Determine the (x, y) coordinate at the center of the cell enclosing the given text.  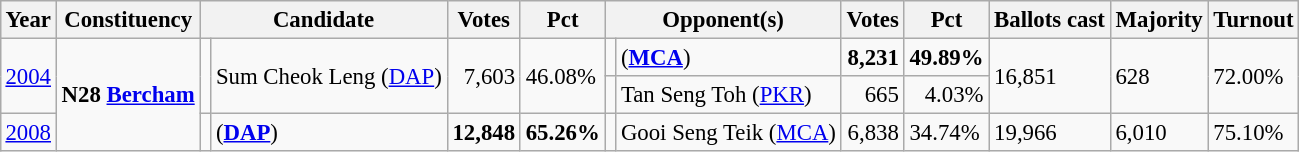
2008 (28, 133)
N28 Bercham (128, 94)
2004 (28, 76)
Tan Seng Toh (PKR) (729, 95)
8,231 (872, 57)
7,603 (484, 76)
Constituency (128, 20)
Sum Cheok Leng (DAP) (330, 76)
34.74% (946, 133)
665 (872, 95)
46.08% (562, 76)
6,838 (872, 133)
65.26% (562, 133)
16,851 (1050, 76)
Ballots cast (1050, 20)
Majority (1159, 20)
Gooi Seng Teik (MCA) (729, 133)
Opponent(s) (723, 20)
49.89% (946, 57)
6,010 (1159, 133)
72.00% (1254, 76)
19,966 (1050, 133)
Candidate (324, 20)
(DAP) (330, 133)
75.10% (1254, 133)
4.03% (946, 95)
12,848 (484, 133)
Turnout (1254, 20)
Year (28, 20)
628 (1159, 76)
(MCA) (729, 57)
